Pinpoint the cell where the given text exists, returning its [X, Y] midpoint coordinate. 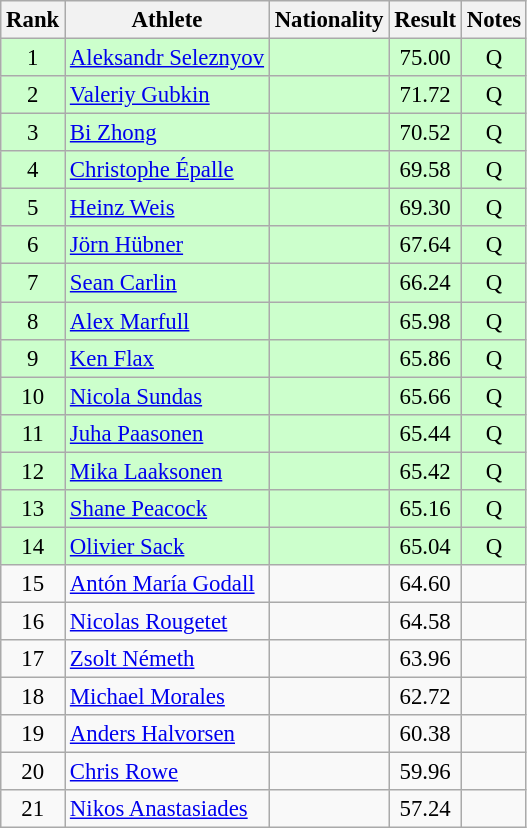
Alex Marfull [168, 321]
13 [33, 509]
57.24 [426, 809]
Nicola Sundas [168, 396]
Bi Zhong [168, 133]
Ken Flax [168, 358]
Nicolas Rougetet [168, 621]
5 [33, 208]
Christophe Épalle [168, 170]
Anders Halvorsen [168, 734]
Nationality [328, 20]
66.24 [426, 283]
Antón María Godall [168, 584]
Sean Carlin [168, 283]
15 [33, 584]
Olivier Sack [168, 546]
1 [33, 58]
65.04 [426, 546]
16 [33, 621]
Athlete [168, 20]
75.00 [426, 58]
Heinz Weis [168, 208]
18 [33, 697]
Shane Peacock [168, 509]
65.16 [426, 509]
12 [33, 471]
71.72 [426, 95]
Juha Paasonen [168, 433]
63.96 [426, 659]
60.38 [426, 734]
67.64 [426, 245]
65.66 [426, 396]
Aleksandr Seleznyov [168, 58]
65.42 [426, 471]
19 [33, 734]
2 [33, 95]
59.96 [426, 772]
65.98 [426, 321]
21 [33, 809]
Mika Laaksonen [168, 471]
3 [33, 133]
Chris Rowe [168, 772]
64.60 [426, 584]
62.72 [426, 697]
Jörn Hübner [168, 245]
64.58 [426, 621]
9 [33, 358]
10 [33, 396]
65.44 [426, 433]
7 [33, 283]
8 [33, 321]
11 [33, 433]
69.58 [426, 170]
65.86 [426, 358]
17 [33, 659]
14 [33, 546]
Zsolt Németh [168, 659]
Nikos Anastasiades [168, 809]
4 [33, 170]
Michael Morales [168, 697]
6 [33, 245]
20 [33, 772]
Rank [33, 20]
69.30 [426, 208]
Notes [494, 20]
70.52 [426, 133]
Result [426, 20]
Valeriy Gubkin [168, 95]
